Return [x, y] of the center of cell containing provided text 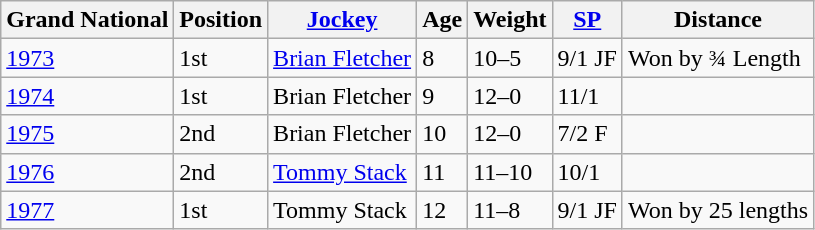
1974 [88, 96]
8 [442, 58]
Weight [510, 20]
11/1 [587, 96]
Jockey [342, 20]
10 [442, 134]
1977 [88, 210]
7/2 F [587, 134]
1973 [88, 58]
Distance [718, 20]
11–8 [510, 210]
12 [442, 210]
Won by 25 lengths [718, 210]
Won by ¾ Length [718, 58]
SP [587, 20]
Age [442, 20]
1976 [88, 172]
11–10 [510, 172]
9 [442, 96]
1975 [88, 134]
11 [442, 172]
10–5 [510, 58]
Grand National [88, 20]
10/1 [587, 172]
Position [221, 20]
